Extract the (x, y) coordinate from the center of the cell holding the provided text.  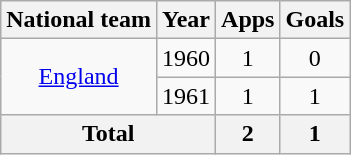
0 (315, 58)
1961 (186, 96)
1960 (186, 58)
Goals (315, 20)
England (79, 77)
Year (186, 20)
2 (248, 134)
Apps (248, 20)
Total (108, 134)
National team (79, 20)
